Output the (X, Y) coordinate of the center of the cell containing the given text.  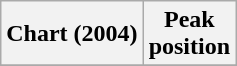
Chart (2004) (72, 34)
Peakposition (189, 34)
